Capture the cell that displays the provided text and extract its (X, Y) central coordinate. 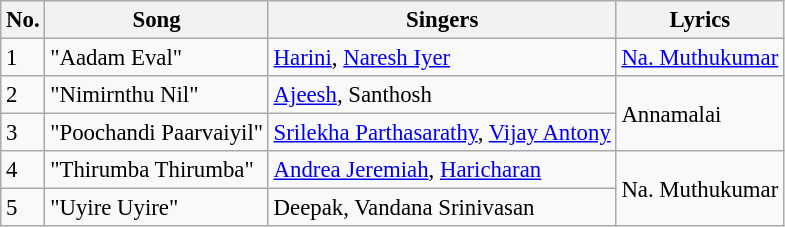
"Aadam Eval" (156, 58)
Annamalai (700, 114)
1 (23, 58)
"Poochandi Paarvaiyil" (156, 133)
4 (23, 170)
Singers (442, 20)
5 (23, 208)
Deepak, Vandana Srinivasan (442, 208)
Andrea Jeremiah, Haricharan (442, 170)
Ajeesh, Santhosh (442, 95)
3 (23, 133)
Song (156, 20)
"Uyire Uyire" (156, 208)
Lyrics (700, 20)
No. (23, 20)
"Nimirnthu Nil" (156, 95)
2 (23, 95)
Harini, Naresh Iyer (442, 58)
"Thirumba Thirumba" (156, 170)
Srilekha Parthasarathy, Vijay Antony (442, 133)
